Detect which cell encompasses the target text, then output its (X, Y) center coordinate. 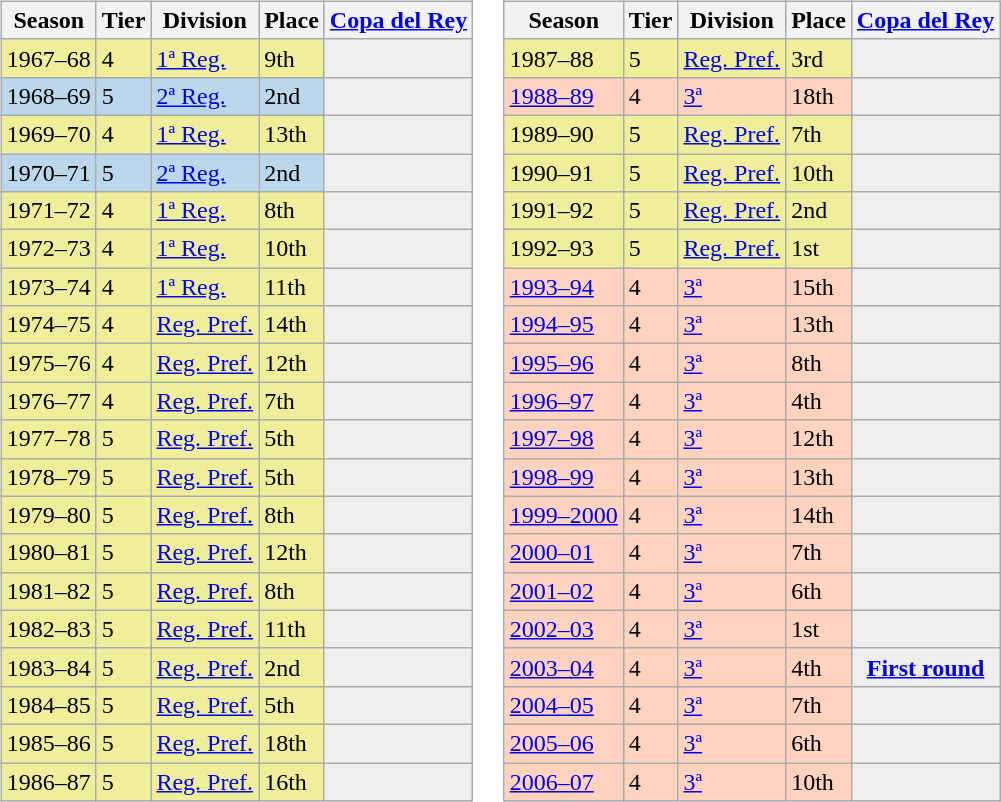
1992–93 (564, 249)
1983–84 (48, 667)
1991–92 (564, 211)
1970–71 (48, 173)
1971–72 (48, 211)
2006–07 (564, 781)
1977–78 (48, 439)
1997–98 (564, 439)
1990–91 (564, 173)
1981–82 (48, 591)
1985–86 (48, 743)
1967–68 (48, 58)
1984–85 (48, 705)
1974–75 (48, 325)
First round (925, 667)
15th (819, 287)
1979–80 (48, 515)
1969–70 (48, 134)
1975–76 (48, 363)
9th (292, 58)
1986–87 (48, 781)
2005–06 (564, 743)
1982–83 (48, 629)
2001–02 (564, 591)
1995–96 (564, 363)
1993–94 (564, 287)
1999–2000 (564, 515)
2003–04 (564, 667)
1978–79 (48, 477)
1968–69 (48, 96)
3rd (819, 58)
1994–95 (564, 325)
2004–05 (564, 705)
1987–88 (564, 58)
2000–01 (564, 553)
1988–89 (564, 96)
1972–73 (48, 249)
2002–03 (564, 629)
1976–77 (48, 401)
1973–74 (48, 287)
16th (292, 781)
1998–99 (564, 477)
1980–81 (48, 553)
1996–97 (564, 401)
1989–90 (564, 134)
